Provide the [x, y] coordinate of the cell's center where the given text is located.  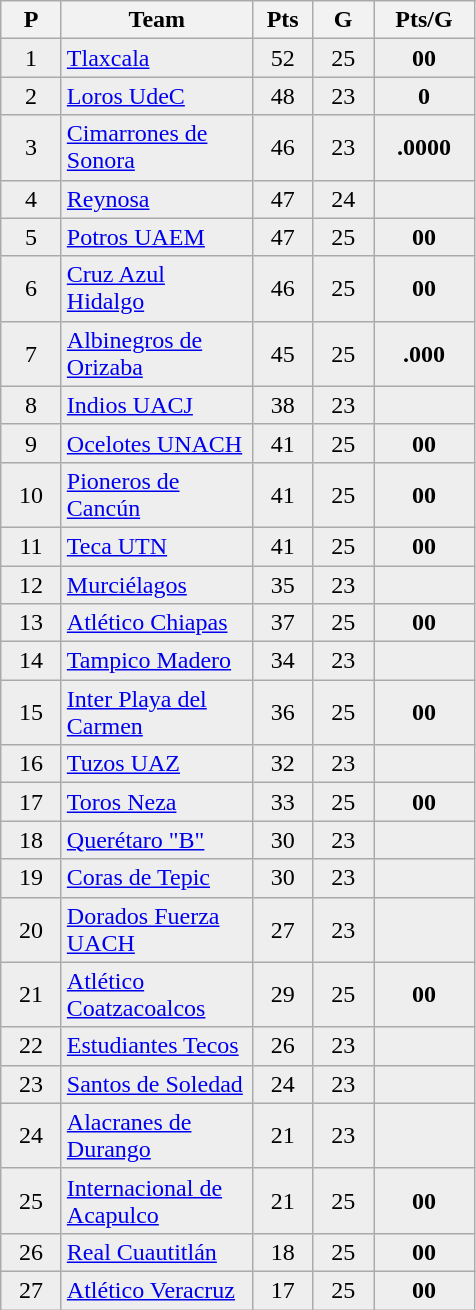
Querétaro "B" [156, 840]
Pioneros de Cancún [156, 494]
Team [156, 20]
Internacional de Acapulco [156, 1200]
32 [282, 764]
10 [32, 494]
48 [282, 96]
4 [32, 199]
Dorados Fuerza UACH [156, 930]
Toros Neza [156, 802]
Albinegros de Orizaba [156, 354]
Atlético Veracruz [156, 1290]
36 [282, 712]
Inter Playa del Carmen [156, 712]
Ocelotes UNACH [156, 443]
Real Cuautitlán [156, 1252]
29 [282, 994]
7 [32, 354]
6 [32, 288]
0 [424, 96]
.000 [424, 354]
Alacranes de Durango [156, 1136]
Potros UAEM [156, 237]
Loros UdeC [156, 96]
.0000 [424, 148]
12 [32, 585]
16 [32, 764]
Coras de Tepic [156, 878]
Atlético Coatzacoalcos [156, 994]
1 [32, 58]
8 [32, 405]
Indios UACJ [156, 405]
Santos de Soledad [156, 1084]
45 [282, 354]
13 [32, 623]
P [32, 20]
11 [32, 546]
33 [282, 802]
2 [32, 96]
Cruz Azul Hidalgo [156, 288]
Atlético Chiapas [156, 623]
3 [32, 148]
Murciélagos [156, 585]
20 [32, 930]
38 [282, 405]
Tuzos UAZ [156, 764]
Cimarrones de Sonora [156, 148]
Tlaxcala [156, 58]
35 [282, 585]
Estudiantes Tecos [156, 1046]
15 [32, 712]
19 [32, 878]
34 [282, 661]
Tampico Madero [156, 661]
5 [32, 237]
Pts [282, 20]
37 [282, 623]
14 [32, 661]
Pts/G [424, 20]
Reynosa [156, 199]
52 [282, 58]
G [344, 20]
Teca UTN [156, 546]
22 [32, 1046]
9 [32, 443]
